Scan for the cell matching the given text and deliver its (x, y) coordinate at center. 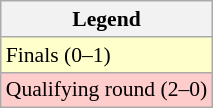
Legend (107, 19)
Qualifying round (2–0) (107, 90)
Finals (0–1) (107, 55)
